Capture the cell that displays the provided text and extract its [x, y] central coordinate. 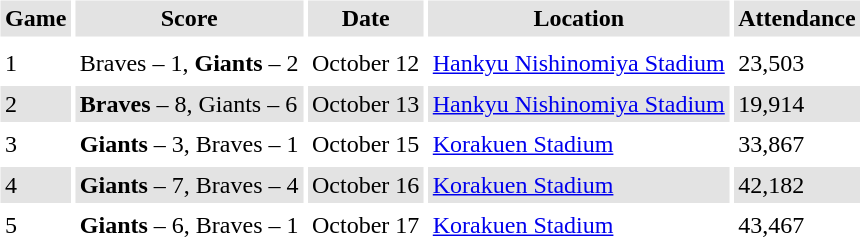
Attendance [797, 18]
Location [578, 18]
Game [35, 18]
October 13 [365, 104]
Braves – 8, Giants – 6 [189, 104]
Date [365, 18]
3 [35, 144]
33,867 [797, 144]
1 [35, 64]
Score [189, 18]
Giants – 7, Braves – 4 [189, 185]
October 12 [365, 64]
October 16 [365, 185]
Giants – 3, Braves – 1 [189, 144]
October 15 [365, 144]
Braves – 1, Giants – 2 [189, 64]
19,914 [797, 104]
42,182 [797, 185]
4 [35, 185]
23,503 [797, 64]
2 [35, 104]
